Capture the cell that displays the provided text and extract its [x, y] central coordinate. 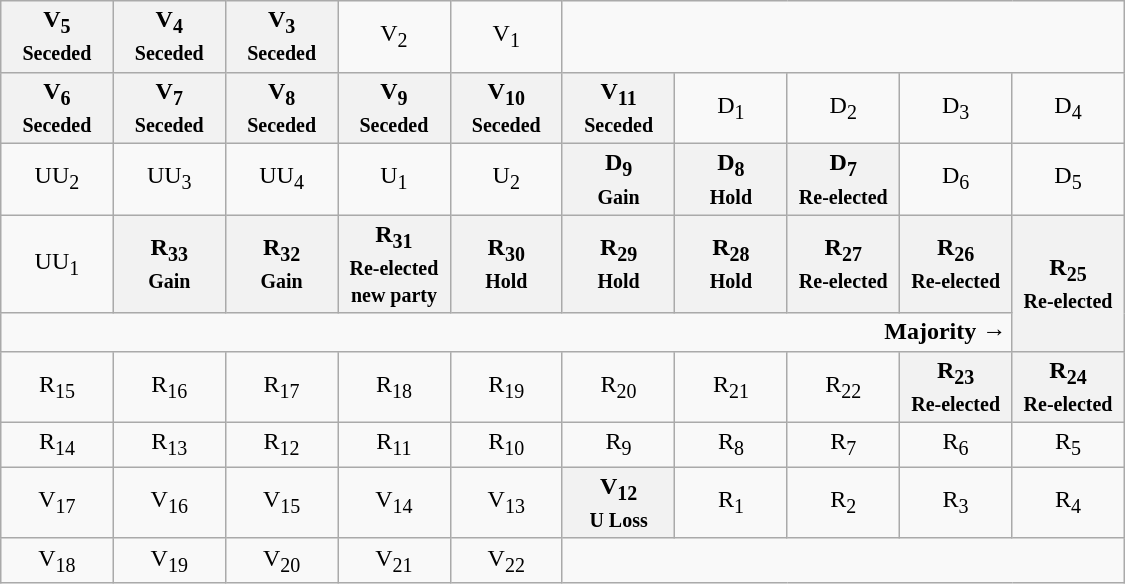
V10Seceded [506, 108]
U1 [394, 178]
R11 [394, 445]
R15 [57, 386]
UU1 [57, 264]
R18 [394, 386]
V15 [281, 502]
UU3 [169, 178]
D5 [1068, 178]
R25Re-elected [1068, 283]
R33Gain [169, 264]
V7Seceded [169, 108]
D7Re-elected [843, 178]
R30Hold [506, 264]
V22 [506, 560]
V13 [506, 502]
R4 [1068, 502]
U2 [506, 178]
R9 [618, 445]
V16 [169, 502]
R22 [843, 386]
V1 [506, 36]
R24Re-elected [1068, 386]
R20 [618, 386]
V17 [57, 502]
R3 [955, 502]
D4 [1068, 108]
R8 [731, 445]
R6 [955, 445]
R1 [731, 502]
R32Gain [281, 264]
D9Gain [618, 178]
R27Re-elected [843, 264]
UU2 [57, 178]
R19 [506, 386]
R7 [843, 445]
UU4 [281, 178]
V21 [394, 560]
V12U Loss [618, 502]
D2 [843, 108]
D1 [731, 108]
R2 [843, 502]
D3 [955, 108]
V6Seceded [57, 108]
R5 [1068, 445]
R28Hold [731, 264]
R16 [169, 386]
V8Seceded [281, 108]
V14 [394, 502]
V9Seceded [394, 108]
D8Hold [731, 178]
R14 [57, 445]
V19 [169, 560]
R12 [281, 445]
R23Re-elected [955, 386]
V18 [57, 560]
R17 [281, 386]
V20 [281, 560]
V11Seceded [618, 108]
V4Seceded [169, 36]
R21 [731, 386]
R10 [506, 445]
Majority → [506, 332]
R31Re-electednew party [394, 264]
R29Hold [618, 264]
V5Seceded [57, 36]
R26Re-elected [955, 264]
V3Seceded [281, 36]
R13 [169, 445]
D6 [955, 178]
V2 [394, 36]
